Locate the cell with the specified text and output its (x, y) center coordinate. 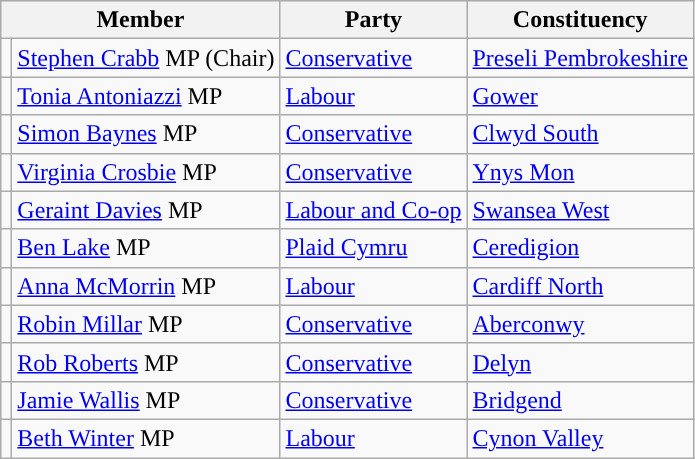
Ceredigion (580, 248)
Virginia Crosbie MP (146, 172)
Rob Roberts MP (146, 362)
Cardiff North (580, 286)
Plaid Cymru (374, 248)
Member (140, 20)
Cynon Valley (580, 438)
Constituency (580, 20)
Labour and Co-op (374, 210)
Party (374, 20)
Aberconwy (580, 324)
Tonia Antoniazzi MP (146, 96)
Geraint Davies MP (146, 210)
Gower (580, 96)
Preseli Pembrokeshire (580, 58)
Beth Winter MP (146, 438)
Swansea West (580, 210)
Anna McMorrin MP (146, 286)
Ben Lake MP (146, 248)
Simon Baynes MP (146, 134)
Clwyd South (580, 134)
Ynys Mon (580, 172)
Bridgend (580, 400)
Robin Millar MP (146, 324)
Delyn (580, 362)
Jamie Wallis MP (146, 400)
Stephen Crabb MP (Chair) (146, 58)
